Provide the (X, Y) coordinate of the cell's center where the given text is located.  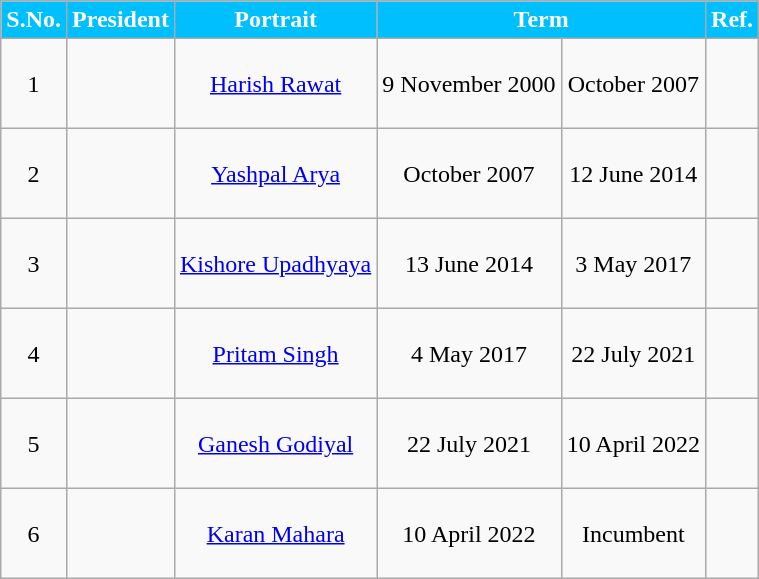
3 (34, 264)
S.No. (34, 20)
4 (34, 354)
Harish Rawat (275, 84)
12 June 2014 (633, 174)
13 June 2014 (469, 264)
5 (34, 444)
Karan Mahara (275, 534)
Portrait (275, 20)
President (120, 20)
Incumbent (633, 534)
Pritam Singh (275, 354)
1 (34, 84)
4 May 2017 (469, 354)
Ganesh Godiyal (275, 444)
Yashpal Arya (275, 174)
Ref. (732, 20)
3 May 2017 (633, 264)
Term (542, 20)
Kishore Upadhyaya (275, 264)
6 (34, 534)
9 November 2000 (469, 84)
2 (34, 174)
